For the text-containing cell, return its midpoint in (X, Y) coordinate format. 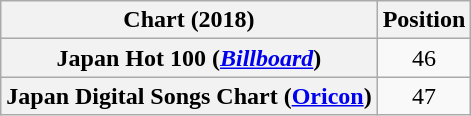
46 (424, 58)
Japan Hot 100 (Billboard) (189, 58)
Chart (2018) (189, 20)
Position (424, 20)
Japan Digital Songs Chart (Oricon) (189, 96)
47 (424, 96)
